Search for the cell housing the specified text and yield its [X, Y] center coordinate. 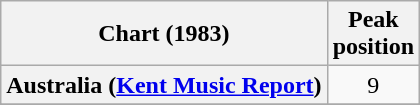
Chart (1983) [164, 34]
Peakposition [373, 34]
9 [373, 85]
Australia (Kent Music Report) [164, 85]
